Capture the cell that displays the provided text and extract its (x, y) central coordinate. 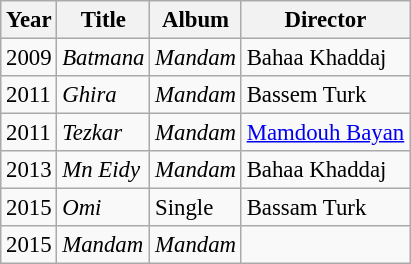
Title (104, 20)
Bassam Turk (325, 208)
2013 (29, 170)
Batmana (104, 58)
Single (196, 208)
Director (325, 20)
2009 (29, 58)
Album (196, 20)
Year (29, 20)
Omi (104, 208)
Tezkar (104, 133)
Mamdouh Bayan (325, 133)
Bassem Turk (325, 95)
Mn Eidy (104, 170)
Ghira (104, 95)
